Determine the (x, y) coordinate at the center of the cell enclosing the given text.  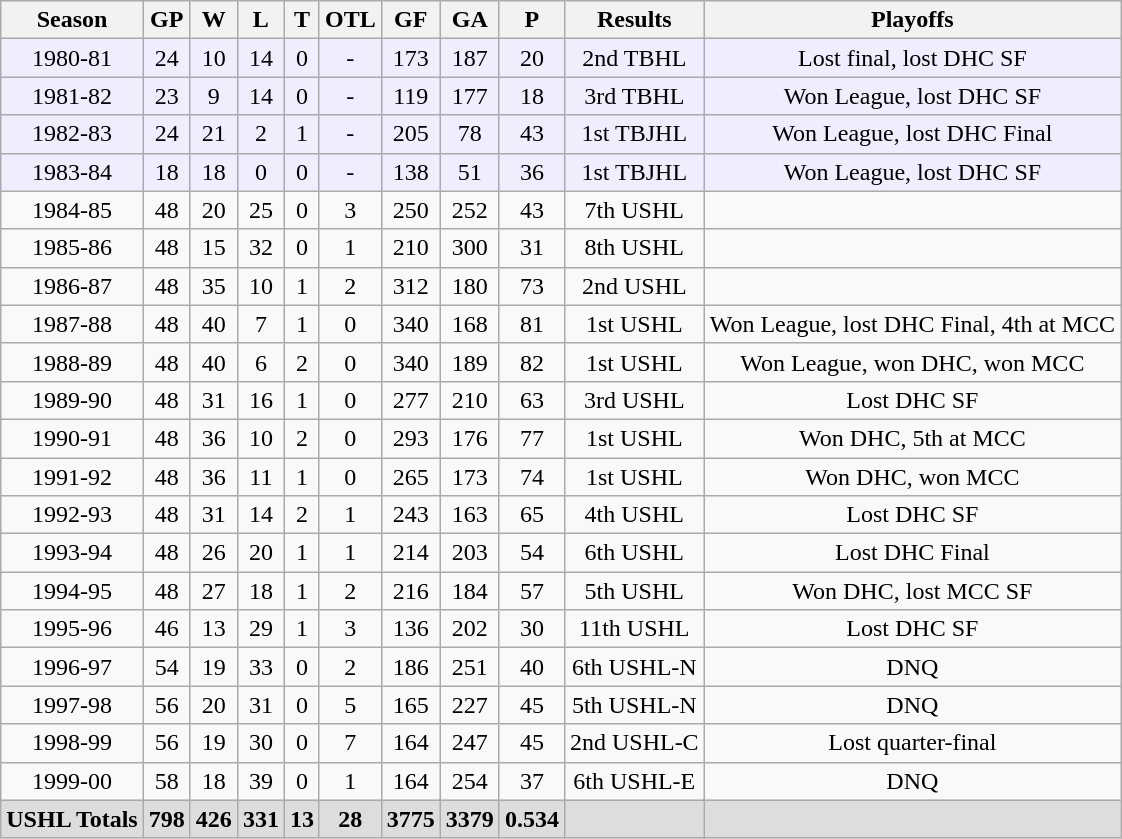
265 (410, 477)
33 (260, 667)
205 (410, 134)
312 (410, 286)
227 (470, 705)
1982-83 (72, 134)
1983-84 (72, 172)
6th USHL-E (634, 781)
331 (260, 819)
5th USHL (634, 591)
300 (470, 248)
252 (470, 210)
250 (410, 210)
73 (532, 286)
21 (214, 134)
65 (532, 515)
GA (470, 20)
2nd TBHL (634, 58)
136 (410, 629)
77 (532, 438)
6th USHL-N (634, 667)
186 (410, 667)
OTL (350, 20)
8th USHL (634, 248)
11th USHL (634, 629)
7th USHL (634, 210)
1988-89 (72, 362)
168 (470, 324)
9 (214, 96)
5 (350, 705)
1986-87 (72, 286)
37 (532, 781)
Won DHC, lost MCC SF (912, 591)
35 (214, 286)
3775 (410, 819)
2nd USHL (634, 286)
3rd USHL (634, 400)
426 (214, 819)
163 (470, 515)
1990-91 (72, 438)
Won League, won DHC, won MCC (912, 362)
176 (470, 438)
81 (532, 324)
177 (470, 96)
1995-96 (72, 629)
1989-90 (72, 400)
39 (260, 781)
798 (166, 819)
11 (260, 477)
Lost final, lost DHC SF (912, 58)
6th USHL (634, 553)
GP (166, 20)
15 (214, 248)
78 (470, 134)
293 (410, 438)
180 (470, 286)
1980-81 (72, 58)
3rd TBHL (634, 96)
187 (470, 58)
3379 (470, 819)
Won DHC, won MCC (912, 477)
25 (260, 210)
277 (410, 400)
216 (410, 591)
58 (166, 781)
214 (410, 553)
138 (410, 172)
254 (470, 781)
1999-00 (72, 781)
32 (260, 248)
63 (532, 400)
T (302, 20)
119 (410, 96)
74 (532, 477)
GF (410, 20)
247 (470, 743)
1984-85 (72, 210)
189 (470, 362)
4th USHL (634, 515)
57 (532, 591)
184 (470, 591)
Playoffs (912, 20)
202 (470, 629)
243 (410, 515)
Won League, lost DHC Final (912, 134)
51 (470, 172)
23 (166, 96)
1996-97 (72, 667)
5th USHL-N (634, 705)
16 (260, 400)
2nd USHL-C (634, 743)
1981-82 (72, 96)
1991-92 (72, 477)
P (532, 20)
82 (532, 362)
29 (260, 629)
Won League, lost DHC Final, 4th at MCC (912, 324)
USHL Totals (72, 819)
1994-95 (72, 591)
W (214, 20)
1993-94 (72, 553)
251 (470, 667)
1998-99 (72, 743)
26 (214, 553)
L (260, 20)
1992-93 (72, 515)
46 (166, 629)
6 (260, 362)
1985-86 (72, 248)
28 (350, 819)
Season (72, 20)
27 (214, 591)
Won DHC, 5th at MCC (912, 438)
Lost DHC Final (912, 553)
0.534 (532, 819)
Lost quarter-final (912, 743)
165 (410, 705)
1997-98 (72, 705)
Results (634, 20)
203 (470, 553)
1987-88 (72, 324)
